Pinpoint the cell where the given text exists, returning its [x, y] midpoint coordinate. 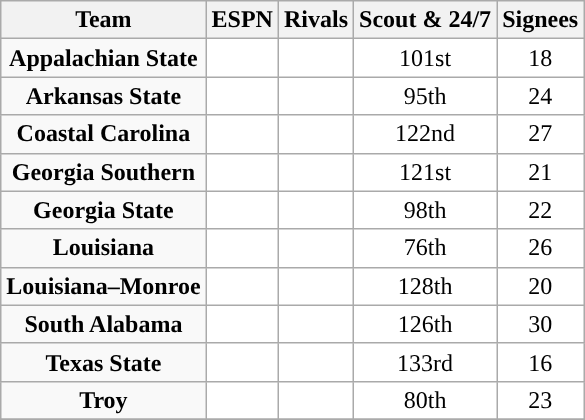
Texas State [104, 362]
26 [540, 248]
Team [104, 20]
95th [426, 96]
30 [540, 324]
22 [540, 210]
Appalachian State [104, 58]
76th [426, 248]
24 [540, 96]
Arkansas State [104, 96]
South Alabama [104, 324]
Rivals [316, 20]
Louisiana–Monroe [104, 286]
128th [426, 286]
Scout & 24/7 [426, 20]
122nd [426, 134]
16 [540, 362]
98th [426, 210]
21 [540, 172]
Troy [104, 400]
23 [540, 400]
101st [426, 58]
126th [426, 324]
121st [426, 172]
Georgia Southern [104, 172]
27 [540, 134]
ESPN [242, 20]
Georgia State [104, 210]
80th [426, 400]
Coastal Carolina [104, 134]
20 [540, 286]
18 [540, 58]
Louisiana [104, 248]
133rd [426, 362]
Signees [540, 20]
